Identify which cell holds the provided text, then report its [X, Y] central coordinate. 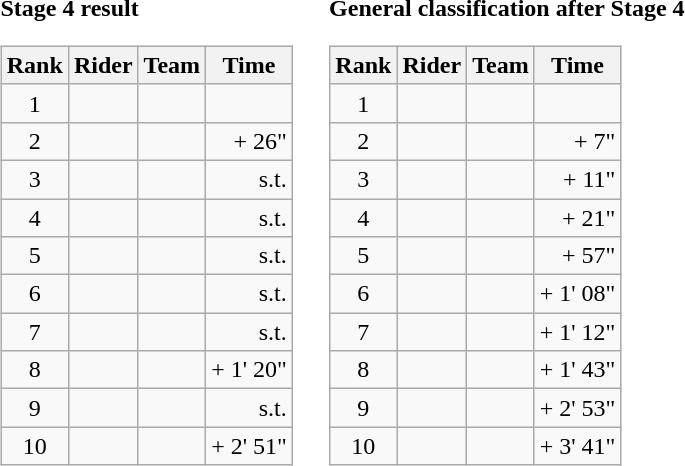
+ 2' 53" [578, 408]
+ 57" [578, 256]
+ 3' 41" [578, 446]
+ 1' 08" [578, 294]
+ 1' 12" [578, 332]
+ 21" [578, 217]
+ 7" [578, 141]
+ 1' 20" [250, 370]
+ 11" [578, 179]
+ 26" [250, 141]
+ 2' 51" [250, 446]
+ 1' 43" [578, 370]
